Locate the cell with the specified text and output its (x, y) center coordinate. 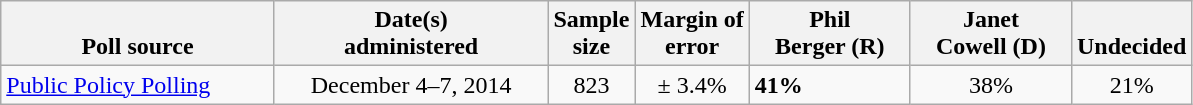
21% (1131, 85)
823 (592, 85)
Undecided (1131, 34)
Samplesize (592, 34)
41% (830, 85)
38% (990, 85)
JanetCowell (D) (990, 34)
PhilBerger (R) (830, 34)
± 3.4% (692, 85)
December 4–7, 2014 (411, 85)
Poll source (138, 34)
Date(s)administered (411, 34)
Public Policy Polling (138, 85)
Margin oferror (692, 34)
